Extract the (X, Y) coordinate from the center of the cell holding the provided text.  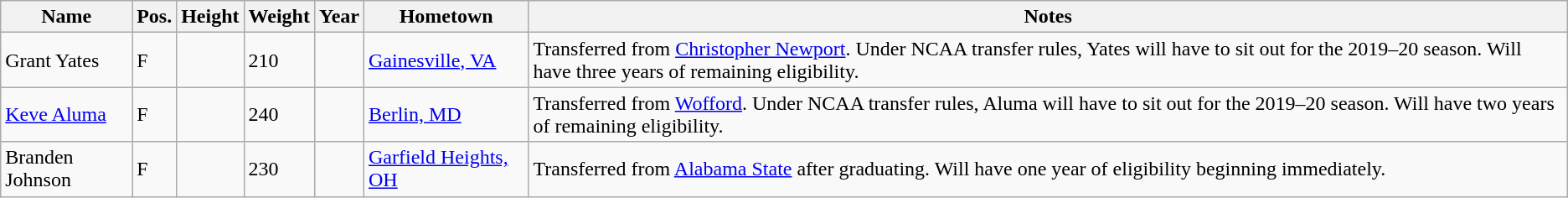
Notes (1048, 17)
Weight (279, 17)
Pos. (154, 17)
240 (279, 114)
Year (338, 17)
Transferred from Alabama State after graduating. Will have one year of eligibility beginning immediately. (1048, 169)
Name (67, 17)
Branden Johnson (67, 169)
Hometown (446, 17)
230 (279, 169)
Berlin, MD (446, 114)
Keve Aluma (67, 114)
Height (210, 17)
Grant Yates (67, 60)
Garfield Heights, OH (446, 169)
Gainesville, VA (446, 60)
Transferred from Wofford. Under NCAA transfer rules, Aluma will have to sit out for the 2019–20 season. Will have two years of remaining eligibility. (1048, 114)
210 (279, 60)
